Return [x, y] of the center of cell containing provided text 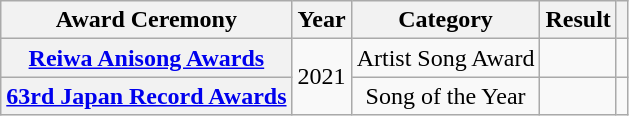
Reiwa Anisong Awards [146, 58]
Song of the Year [446, 96]
Result [578, 20]
Year [322, 20]
63rd Japan Record Awards [146, 96]
Category [446, 20]
Award Ceremony [146, 20]
Artist Song Award [446, 58]
2021 [322, 77]
